Determine the (x, y) coordinate at the center of the cell enclosing the given text.  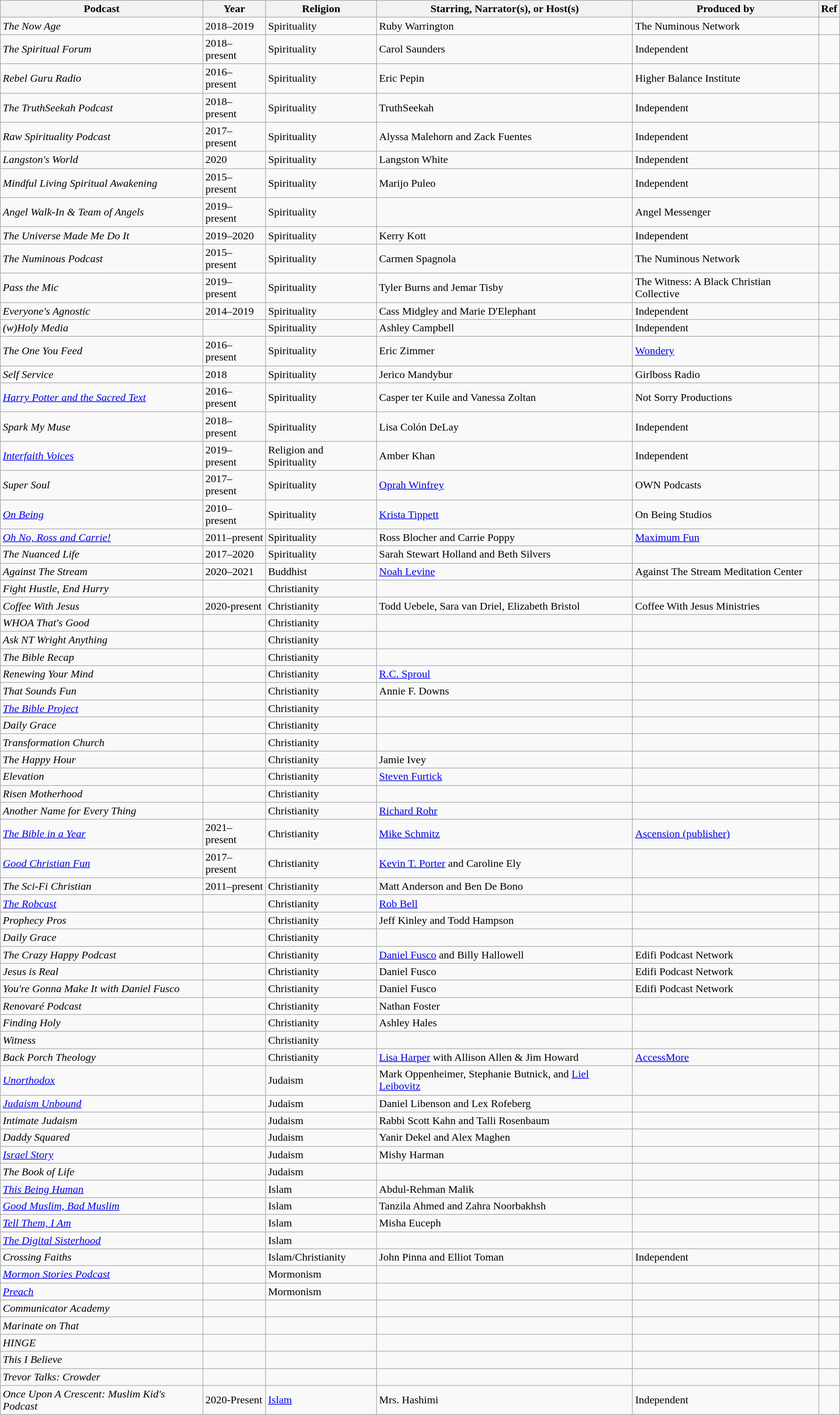
Jesus is Real (102, 972)
Langston White (504, 160)
Alyssa Malehorn and Zack Fuentes (504, 136)
Spark My Muse (102, 426)
The TruthSeekah Podcast (102, 108)
Richard Rohr (504, 811)
TruthSeekah (504, 108)
The Digital Sisterhood (102, 1240)
Finding Holy (102, 1023)
Mindful Living Spiritual Awakening (102, 183)
Religion (321, 9)
Rabbi Scott Kahn and Talli Rosenbaum (504, 1121)
Interfaith Voices (102, 456)
Religion and Spirituality (321, 456)
Amber Khan (504, 456)
Ref (829, 9)
Higher Balance Institute (726, 78)
Angel Walk-In & Team of Angels (102, 212)
The Nuanced Life (102, 554)
2019–2020 (234, 235)
Marijo Puleo (504, 183)
Tanzila Ahmed and Zahra Noorbakhsh (504, 1206)
Cass Midgley and Marie D'Elephant (504, 311)
On Being Studios (726, 514)
Islam/Christianity (321, 1257)
Lisa Harper with Allison Allen & Jim Howard (504, 1057)
2020–2021 (234, 571)
Eric Zimmer (504, 351)
Marinate on That (102, 1326)
Harry Potter and the Sacred Text (102, 398)
Daniel Libenson and Lex Rofeberg (504, 1103)
The Robcast (102, 903)
This I Believe (102, 1360)
The Spiritual Forum (102, 49)
Israel Story (102, 1155)
The Bible in a Year (102, 834)
Transformation Church (102, 743)
Not Sorry Productions (726, 398)
2017–2020 (234, 554)
Angel Messenger (726, 212)
Girlboss Radio (726, 374)
Another Name for Every Thing (102, 811)
The Universe Made Me Do It (102, 235)
You're Gonna Make It with Daniel Fusco (102, 989)
Tyler Burns and Jemar Tisby (504, 287)
2018 (234, 374)
Coffee With Jesus Ministries (726, 606)
OWN Podcasts (726, 485)
Fight Hustle, End Hurry (102, 589)
Oh No, Ross and Carrie! (102, 537)
Mark Oppenheimer, Stephanie Butnick, and Liel Leibovitz (504, 1080)
That Sounds Fun (102, 691)
Witness (102, 1040)
Carol Saunders (504, 49)
Unorthodox (102, 1080)
(w)Holy Media (102, 328)
Preach (102, 1292)
Year (234, 9)
2020 (234, 160)
Renovaré Podcast (102, 1006)
Lisa Colón DeLay (504, 426)
The Witness: A Black Christian Collective (726, 287)
Kerry Kott (504, 235)
The Numinous Podcast (102, 259)
Communicator Academy (102, 1309)
HINGE (102, 1343)
Daddy Squared (102, 1138)
Misha Euceph (504, 1223)
Renewing Your Mind (102, 674)
2021–present (234, 834)
Ashley Hales (504, 1023)
Annie F. Downs (504, 691)
Steven Furtick (504, 777)
Trevor Talks: Crowder (102, 1377)
The Sci-Fi Christian (102, 886)
Ascension (publisher) (726, 834)
Mishy Harman (504, 1155)
Mormon Stories Podcast (102, 1274)
Everyone's Agnostic (102, 311)
Prophecy Pros (102, 920)
Maximum Fun (726, 537)
Self Service (102, 374)
Against The Stream (102, 571)
Carmen Spagnola (504, 259)
Wondery (726, 351)
Jerico Mandybur (504, 374)
On Being (102, 514)
The One You Feed (102, 351)
Elevation (102, 777)
2020-Present (234, 1400)
Ruby Warrington (504, 26)
Coffee With Jesus (102, 606)
Produced by (726, 9)
Risen Motherhood (102, 794)
The Bible Project (102, 708)
The Happy Hour (102, 760)
Daniel Fusco and Billy Hallowell (504, 955)
Ashley Campbell (504, 328)
The Book of Life (102, 1172)
Starring, Narrator(s), or Host(s) (504, 9)
Noah Levine (504, 571)
Mrs. Hashimi (504, 1400)
Langston's World (102, 160)
AccessMore (726, 1057)
Judaism Unbound (102, 1103)
Pass the Mic (102, 287)
Nathan Foster (504, 1006)
Against The Stream Meditation Center (726, 571)
Eric Pepin (504, 78)
Back Porch Theology (102, 1057)
Mike Schmitz (504, 834)
Intimate Judaism (102, 1121)
Good Muslim, Bad Muslim (102, 1206)
The Now Age (102, 26)
Ask NT Wright Anything (102, 640)
Rebel Guru Radio (102, 78)
Once Upon A Crescent: Muslim Kid's Podcast (102, 1400)
Todd Uebele, Sara van Driel, Elizabeth Bristol (504, 606)
This Being Human (102, 1189)
Tell Them, I Am (102, 1223)
Ross Blocher and Carrie Poppy (504, 537)
The Bible Recap (102, 657)
Buddhist (321, 571)
Jeff Kinley and Todd Hampson (504, 920)
The Crazy Happy Podcast (102, 955)
2010–present (234, 514)
Good Christian Fun (102, 863)
Matt Anderson and Ben De Bono (504, 886)
Yanir Dekel and Alex Maghen (504, 1138)
Oprah Winfrey (504, 485)
Super Soul (102, 485)
2020-present (234, 606)
2018–2019 (234, 26)
R.C. Sproul (504, 674)
Raw Spirituality Podcast (102, 136)
John Pinna and Elliot Toman (504, 1257)
Jamie Ivey (504, 760)
Podcast (102, 9)
2014–2019 (234, 311)
Crossing Faiths (102, 1257)
WHOA That's Good (102, 623)
Rob Bell (504, 903)
Kevin T. Porter and Caroline Ely (504, 863)
Krista Tippett (504, 514)
Casper ter Kuile and Vanessa Zoltan (504, 398)
Abdul-Rehman Malik (504, 1189)
Sarah Stewart Holland and Beth Silvers (504, 554)
